From the cell containing the given text, extract its center point as [x, y] coordinate. 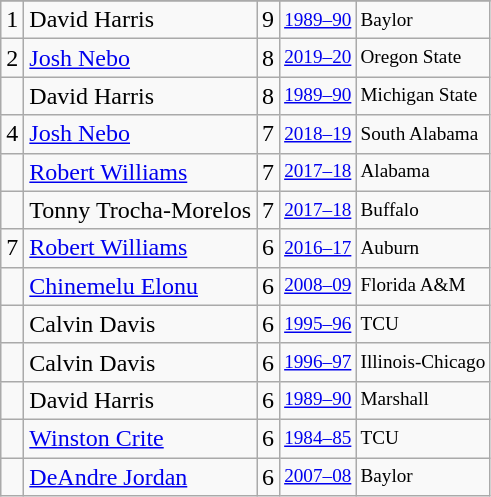
1996–97 [318, 362]
Buffalo [423, 210]
2008–09 [318, 286]
1 [12, 20]
Chinemelu Elonu [140, 286]
DeAndre Jordan [140, 477]
2 [12, 58]
1984–85 [318, 438]
1995–96 [318, 324]
Alabama [423, 172]
Marshall [423, 400]
Oregon State [423, 58]
Florida A&M [423, 286]
Winston Crite [140, 438]
2007–08 [318, 477]
4 [12, 134]
Auburn [423, 248]
9 [268, 20]
2016–17 [318, 248]
Illinois-Chicago [423, 362]
Tonny Trocha-Morelos [140, 210]
Michigan State [423, 96]
South Alabama [423, 134]
2018–19 [318, 134]
2019–20 [318, 58]
